Return the (x, y) coordinate for the center point of the cell that contains the specified text.  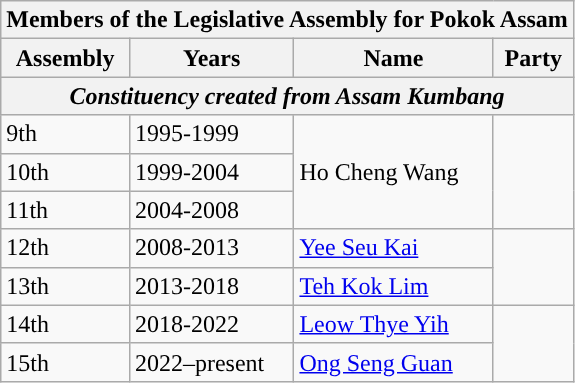
Ong Seng Guan (394, 362)
15th (66, 362)
Teh Kok Lim (394, 286)
Constituency created from Assam Kumbang (288, 96)
Years (212, 58)
2022–present (212, 362)
Party (533, 58)
Name (394, 58)
2018-2022 (212, 324)
1995-1999 (212, 134)
2004-2008 (212, 210)
13th (66, 286)
2013-2018 (212, 286)
14th (66, 324)
10th (66, 172)
Yee Seu Kai (394, 248)
Assembly (66, 58)
Leow Thye Yih (394, 324)
Ho Cheng Wang (394, 172)
Members of the Legislative Assembly for Pokok Assam (288, 20)
11th (66, 210)
2008-2013 (212, 248)
1999-2004 (212, 172)
9th (66, 134)
12th (66, 248)
